Determine the [X, Y] coordinate at the center of the cell enclosing the given text.  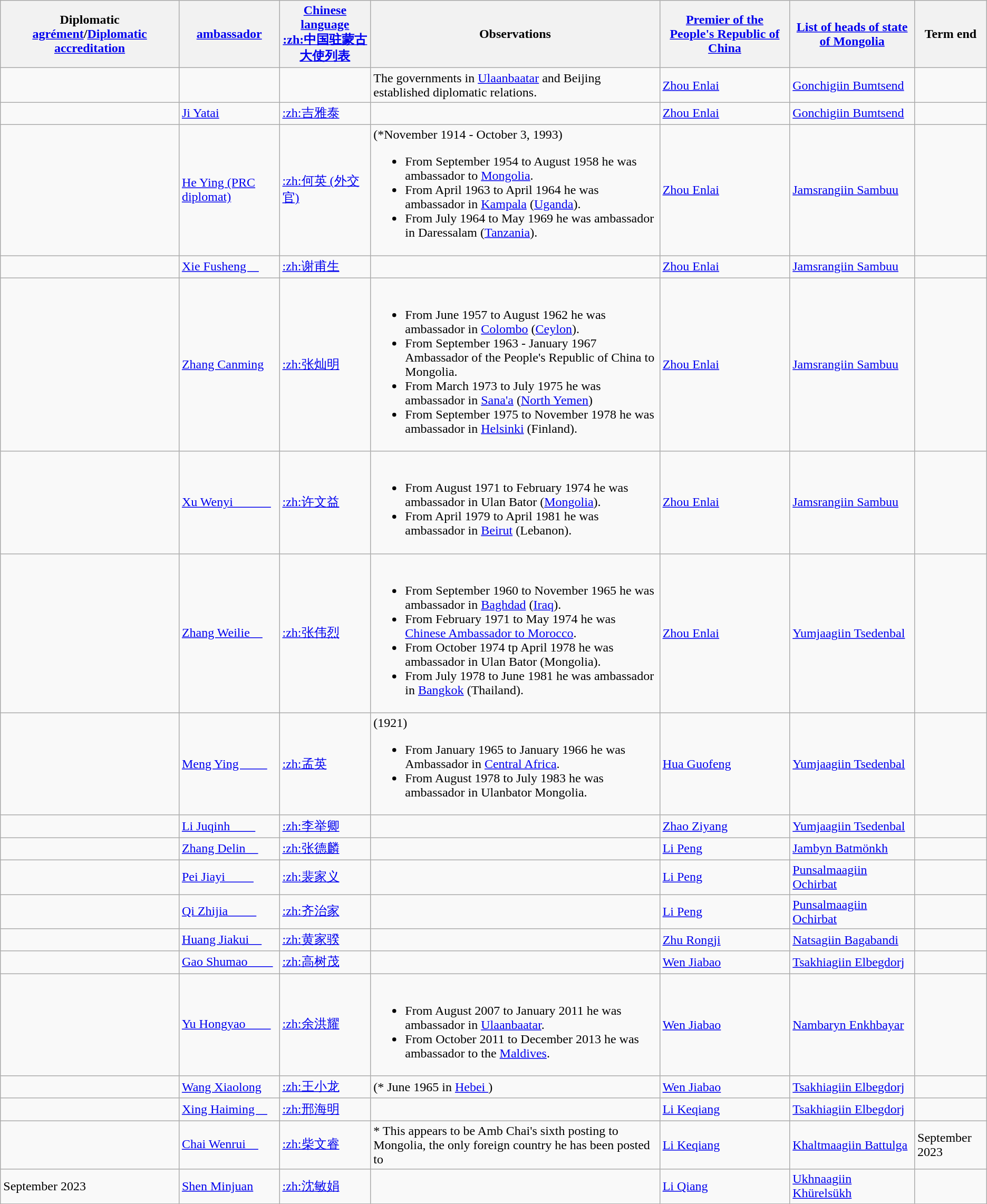
Zhu Rongji [724, 940]
:zh:何英 (外交官) [325, 190]
:zh:沈敏娟 [325, 1186]
Ukhnaagiin Khürelsükh [852, 1186]
:zh:张伟烈 [325, 633]
Li Juqinh [229, 827]
(* June 1965 in Hebei ) [515, 1087]
From August 2007 to January 2011 he was ambassador in Ulaanbaatar.From October 2011 to December 2013 he was ambassador to the Maldives. [515, 1025]
Wang Xiaolong [229, 1087]
Meng Ying [229, 764]
* This appears to be Amb Chai's sixth posting to Mongolia, the only foreign country he has been posted to [515, 1145]
:zh:吉雅泰 [325, 114]
Zhang Delin [229, 849]
:zh:黄家骙 [325, 940]
:zh:张灿明 [325, 365]
:zh:张德麟 [325, 849]
Khaltmaagiin Battulga [852, 1145]
Li Qiang [724, 1186]
Xu Wenyi [229, 502]
The governments in Ulaanbaatar and Beijing established diplomatic relations. [515, 85]
Observations [515, 34]
(1921)From January 1965 to January 1966 he was Ambassador in Central Africa.From August 1978 to July 1983 he was ambassador in Ulanbator Mongolia. [515, 764]
Shen Minjuan [229, 1186]
Ji Yatai [229, 114]
Xing Haiming [229, 1109]
:zh:邢海明 [325, 1109]
Huang Jiakui [229, 940]
Zhao Ziyang [724, 827]
Nambaryn Enkhbayar [852, 1025]
From August 1971 to February 1974 he was ambassador in Ulan Bator (Mongolia).From April 1979 to April 1981 he was ambassador in Beirut (Lebanon). [515, 502]
Gao Shumao [229, 963]
Premier of the People's Republic of China [724, 34]
:zh:余洪耀 [325, 1025]
:zh:齐治家 [325, 911]
:zh:许文益 [325, 502]
Diplomatic agrément/Diplomatic accreditation [90, 34]
Chinese language:zh:中国驻蒙古大使列表 [325, 34]
Jambyn Batmönkh [852, 849]
:zh:柴文睿 [325, 1145]
:zh:裴家义 [325, 877]
Pei Jiayi [229, 877]
Zhang Canming [229, 365]
He Ying (PRC diplomat) [229, 190]
Term end [951, 34]
:zh:谢甫生 [325, 267]
:zh:孟英 [325, 764]
List of heads of state of Mongolia [852, 34]
Hua Guofeng [724, 764]
:zh:李举卿 [325, 827]
ambassador [229, 34]
Qi Zhijia [229, 911]
:zh:王小龙 [325, 1087]
Chai Wenrui [229, 1145]
:zh:高树茂 [325, 963]
Xie Fusheng [229, 267]
Natsagiin Bagabandi [852, 940]
Zhang Weilie [229, 633]
Yu Hongyao [229, 1025]
